Return the [X, Y] coordinate for the center point of the cell that contains the specified text.  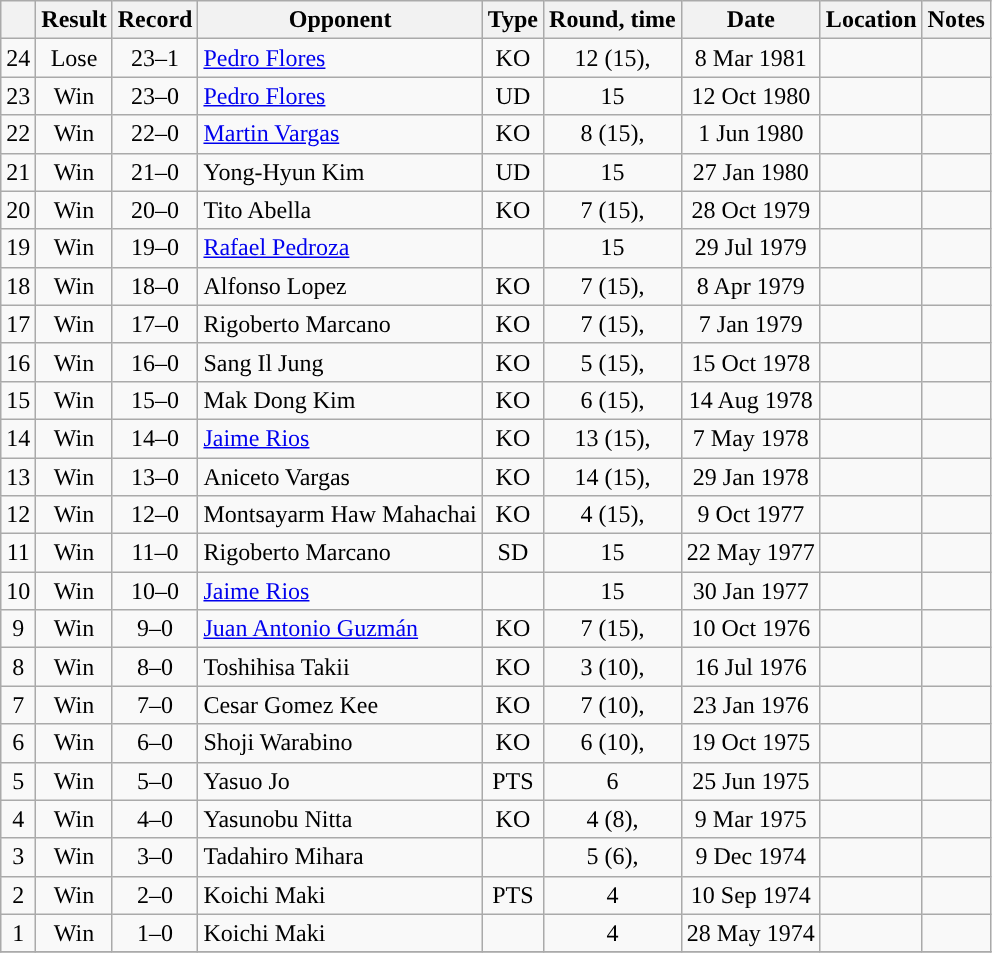
2 [18, 895]
Result [74, 20]
10 Oct 1976 [750, 629]
11 [18, 553]
Montsayarm Haw Mahachai [340, 515]
28 Oct 1979 [750, 210]
10 [18, 591]
13 [18, 477]
4–0 [155, 819]
5 [18, 781]
12 (15), [613, 58]
Juan Antonio Guzmán [340, 629]
23 [18, 96]
13 (15), [613, 438]
6 (10), [613, 743]
8 (15), [613, 134]
Lose [74, 58]
4 (8), [613, 819]
29 Jul 1979 [750, 248]
23 Jan 1976 [750, 705]
21 [18, 172]
23–0 [155, 96]
19–0 [155, 248]
18 [18, 286]
12–0 [155, 515]
SD [512, 553]
12 Oct 1980 [750, 96]
20–0 [155, 210]
30 Jan 1977 [750, 591]
Yong-Hyun Kim [340, 172]
Location [871, 20]
13–0 [155, 477]
6–0 [155, 743]
Record [155, 20]
18–0 [155, 286]
22–0 [155, 134]
28 May 1974 [750, 933]
9 [18, 629]
Yasuo Jo [340, 781]
1 Jun 1980 [750, 134]
Type [512, 20]
14 (15), [613, 477]
4 (15), [613, 515]
3–0 [155, 857]
9–0 [155, 629]
9 Mar 1975 [750, 819]
19 Oct 1975 [750, 743]
Alfonso Lopez [340, 286]
1–0 [155, 933]
5 (6), [613, 857]
5 (15), [613, 362]
8–0 [155, 667]
Tadahiro Mihara [340, 857]
20 [18, 210]
14 [18, 438]
8 [18, 667]
16 [18, 362]
24 [18, 58]
Cesar Gomez Kee [340, 705]
7 Jan 1979 [750, 324]
5–0 [155, 781]
Aniceto Vargas [340, 477]
7 [18, 705]
Rafael Pedroza [340, 248]
17–0 [155, 324]
Notes [956, 20]
9 Oct 1977 [750, 515]
7 (10), [613, 705]
Round, time [613, 20]
3 (10), [613, 667]
16–0 [155, 362]
27 Jan 1980 [750, 172]
1 [18, 933]
Shoji Warabino [340, 743]
8 Apr 1979 [750, 286]
17 [18, 324]
12 [18, 515]
22 May 1977 [750, 553]
14–0 [155, 438]
21–0 [155, 172]
29 Jan 1978 [750, 477]
15 Oct 1978 [750, 362]
Toshihisa Takii [340, 667]
7–0 [155, 705]
22 [18, 134]
10 Sep 1974 [750, 895]
9 Dec 1974 [750, 857]
19 [18, 248]
11–0 [155, 553]
Mak Dong Kim [340, 400]
Martin Vargas [340, 134]
Date [750, 20]
25 Jun 1975 [750, 781]
Sang Il Jung [340, 362]
Opponent [340, 20]
16 Jul 1976 [750, 667]
15–0 [155, 400]
2–0 [155, 895]
10–0 [155, 591]
Tito Abella [340, 210]
Yasunobu Nitta [340, 819]
14 Aug 1978 [750, 400]
3 [18, 857]
7 May 1978 [750, 438]
23–1 [155, 58]
6 (15), [613, 400]
8 Mar 1981 [750, 58]
